For the text-containing cell, return its midpoint in (x, y) coordinate format. 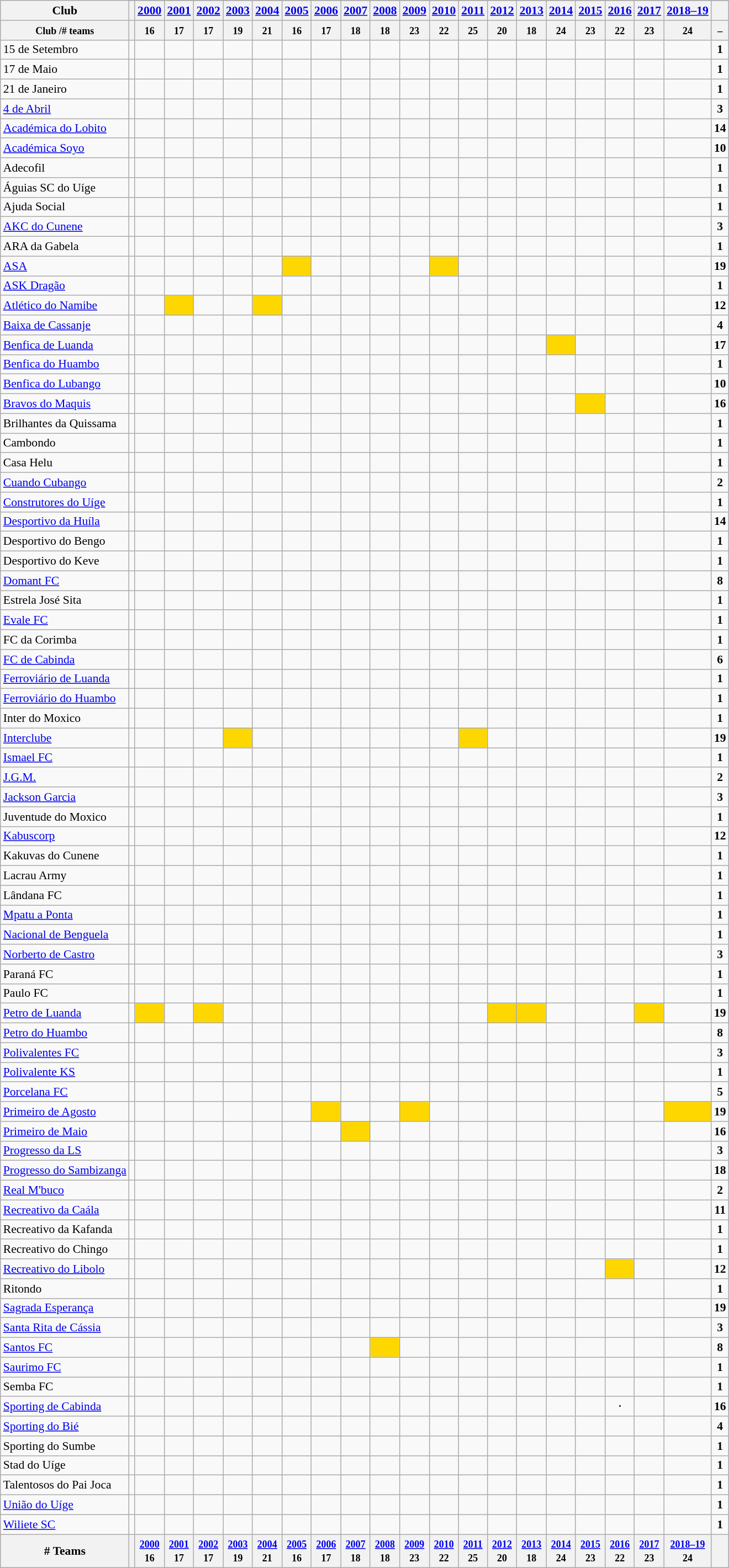
201622 (620, 1551)
Desportivo da Huíla (65, 522)
Adecofil (65, 168)
4 de Abril (65, 109)
2001 (179, 10)
201125 (473, 1551)
200421 (267, 1551)
Inter do Moxico (65, 719)
Casa Helu (65, 463)
Bravos do Maquis (65, 404)
Desportivo do Bengo (65, 541)
Ferroviário de Luanda (65, 679)
200516 (297, 1551)
Sporting do Bié (65, 1426)
Petro de Luanda (65, 1013)
# Teams (65, 1551)
20 (501, 30)
2000 (149, 10)
Recreativo do Chingo (65, 1250)
Cambondo (65, 443)
Evale FC (65, 620)
Recreativo da Caála (65, 1210)
Desportivo do Keve (65, 561)
Baixa de Cassanje (65, 325)
Juventude do Moxico (65, 817)
ASA (65, 266)
Sporting do Sumbe (65, 1446)
Progresso do Sambizanga (65, 1171)
Norberto de Castro (65, 954)
Kabuscorp (65, 836)
Construtores do Uíge (65, 502)
200718 (356, 1551)
Lândana FC (65, 895)
Semba FC (65, 1387)
Ajuda Social (65, 207)
Mpatu a Ponta (65, 915)
FC da Corimba (65, 640)
200217 (209, 1551)
2018–19 (688, 10)
Ferroviário do Huambo (65, 699)
Polivalente KS (65, 1072)
União do Uíge (65, 1505)
Porcelana FC (65, 1092)
2006 (326, 10)
2018–1924 (688, 1551)
21 (267, 30)
Recreativo da Kafanda (65, 1230)
2010 (444, 10)
Atlético do Namibe (65, 306)
200617 (326, 1551)
Académica do Lobito (65, 129)
2003 (237, 10)
Santos FC (65, 1348)
11 (720, 1210)
201523 (590, 1551)
200818 (384, 1551)
Real M'buco (65, 1190)
Sagrada Esperança (65, 1308)
Club /# teams (65, 30)
2012 (501, 10)
Ritondo (65, 1289)
Wiliete SC (65, 1524)
Benfica do Huambo (65, 364)
Recreativo do Libolo (65, 1269)
15 de Setembro (65, 50)
Académica Soyo (65, 148)
J.G.M. (65, 778)
2002 (209, 10)
Primeiro de Maio (65, 1131)
Benfica de Luanda (65, 345)
2017 (649, 10)
2009 (414, 10)
Ismael FC (65, 758)
Progresso da LS (65, 1151)
Sporting de Cabinda (65, 1407)
ASK Dragão (65, 286)
Brilhantes da Quissama (65, 423)
2013 (531, 10)
Primeiro de Agosto (65, 1112)
Interclube (65, 738)
Lacrau Army (65, 876)
Paraná FC (65, 974)
6 (720, 660)
5 (720, 1092)
200923 (414, 1551)
Cuando Cubango (65, 482)
21 de Janeiro (65, 89)
2011 (473, 10)
ARA da Gabela (65, 247)
201220 (501, 1551)
Club (65, 10)
⋅ (620, 1407)
2007 (356, 10)
Talentosos do Pai Joca (65, 1485)
201723 (649, 1551)
17 de Maio (65, 70)
Paulo FC (65, 993)
2015 (590, 10)
2016 (620, 10)
Domant FC (65, 581)
Kakuvas do Cunene (65, 856)
Benfica do Lubango (65, 384)
– (720, 30)
200016 (149, 1551)
Estrela José Sita (65, 600)
2014 (561, 10)
2005 (297, 10)
Polivalentes FC (65, 1053)
200319 (237, 1551)
Jackson Garcia (65, 797)
2008 (384, 10)
FC de Cabinda (65, 660)
Stad do Uíge (65, 1465)
201022 (444, 1551)
Petro do Huambo (65, 1033)
200117 (179, 1551)
25 (473, 30)
2004 (267, 10)
201424 (561, 1551)
Saurimo FC (65, 1367)
AKC do Cunene (65, 227)
Santa Rita de Cássia (65, 1328)
Nacional de Benguela (65, 935)
201318 (531, 1551)
Águias SC do Uíge (65, 188)
